Return (X, Y) of the center of cell containing provided text 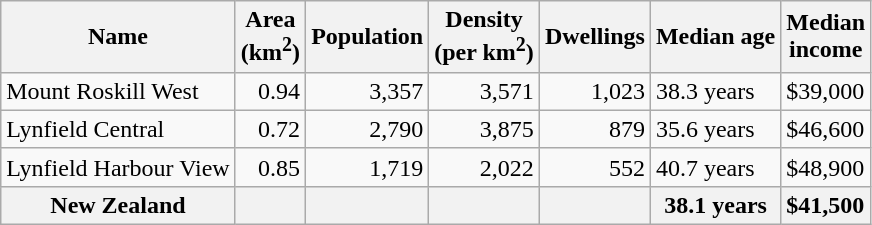
Lynfield Central (118, 129)
$48,900 (826, 167)
35.6 years (715, 129)
Population (368, 37)
0.85 (270, 167)
Mount Roskill West (118, 91)
$46,600 (826, 129)
New Zealand (118, 205)
2,022 (484, 167)
Density(per km2) (484, 37)
38.1 years (715, 205)
1,023 (594, 91)
2,790 (368, 129)
552 (594, 167)
879 (594, 129)
Lynfield Harbour View (118, 167)
$41,500 (826, 205)
0.94 (270, 91)
Area(km2) (270, 37)
1,719 (368, 167)
Medianincome (826, 37)
3,875 (484, 129)
0.72 (270, 129)
Median age (715, 37)
Name (118, 37)
40.7 years (715, 167)
3,571 (484, 91)
$39,000 (826, 91)
38.3 years (715, 91)
Dwellings (594, 37)
3,357 (368, 91)
